For the text-containing cell, return its midpoint in (X, Y) coordinate format. 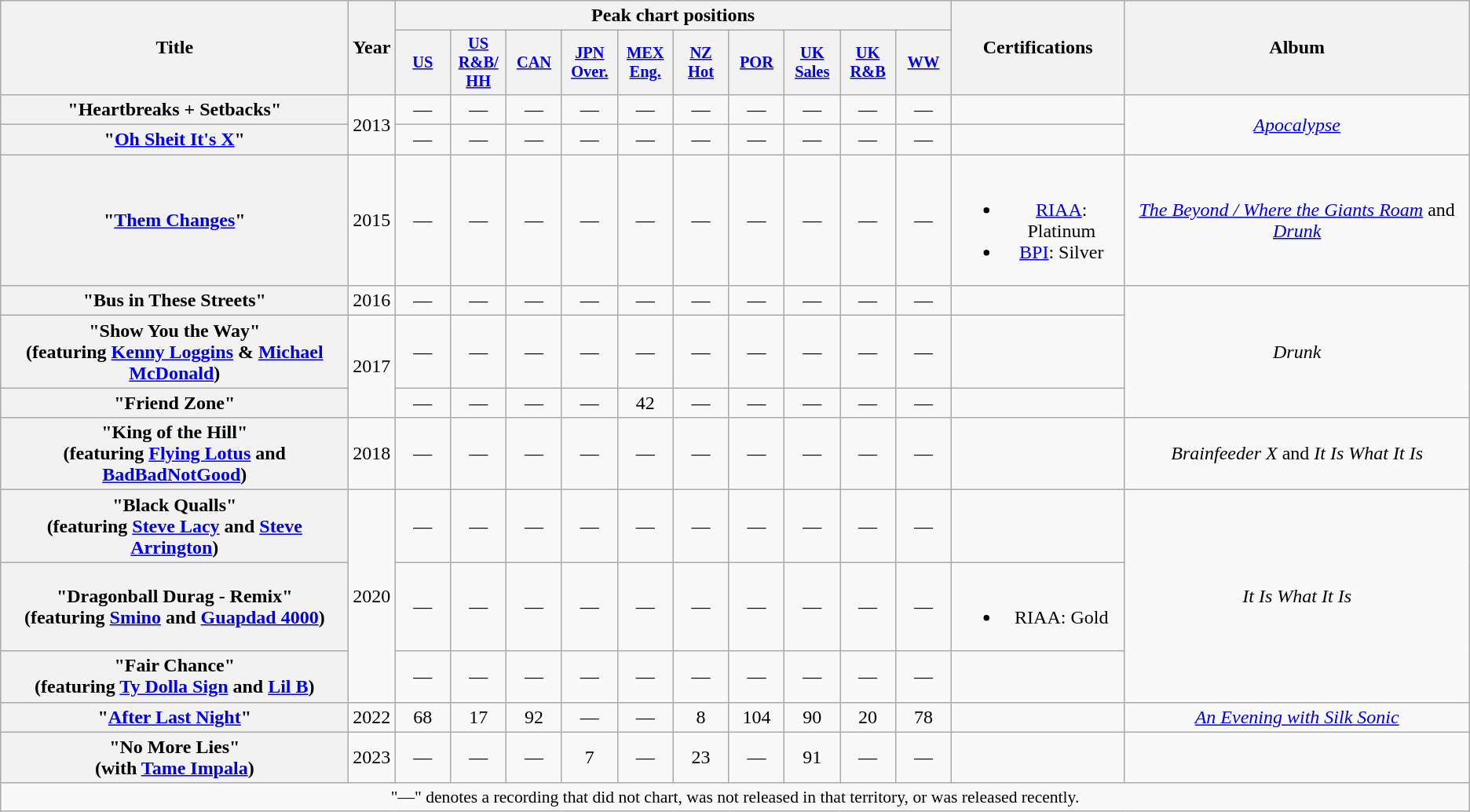
RIAA: PlatinumBPI: Silver (1038, 220)
"Show You the Way"(featuring Kenny Loggins & Michael McDonald) (174, 352)
JPNOver. (589, 63)
2016 (372, 301)
US R&B/HH (479, 63)
Apocalypse (1297, 124)
MEXEng. (645, 63)
20 (868, 717)
"Fair Chance"(featuring Ty Dolla Sign and Lil B) (174, 677)
Peak chart positions (674, 16)
WW (923, 63)
23 (700, 757)
"Friend Zone" (174, 403)
"After Last Night" (174, 717)
Title (174, 48)
2020 (372, 596)
90 (812, 717)
68 (422, 717)
NZHot (700, 63)
RIAA: Gold (1038, 606)
91 (812, 757)
Brainfeeder X and It Is What It Is (1297, 454)
104 (757, 717)
"Them Changes" (174, 220)
POR (757, 63)
"Heartbreaks + Setbacks" (174, 109)
It Is What It Is (1297, 596)
7 (589, 757)
2023 (372, 757)
"King of the Hill"(featuring Flying Lotus and BadBadNotGood) (174, 454)
2013 (372, 124)
"Oh Sheit It's X" (174, 140)
"No More Lies"(with Tame Impala) (174, 757)
92 (534, 717)
UKSales (812, 63)
42 (645, 403)
Album (1297, 48)
"—" denotes a recording that did not chart, was not released in that territory, or was released recently. (735, 797)
The Beyond / Where the Giants Roam and Drunk (1297, 220)
"Black Qualls"(featuring Steve Lacy and Steve Arrington) (174, 526)
78 (923, 717)
Year (372, 48)
2015 (372, 220)
17 (479, 717)
An Evening with Silk Sonic (1297, 717)
2017 (372, 367)
"Bus in These Streets" (174, 301)
Drunk (1297, 352)
2018 (372, 454)
2022 (372, 717)
UKR&B (868, 63)
"Dragonball Durag - Remix"(featuring Smino and Guapdad 4000) (174, 606)
Certifications (1038, 48)
8 (700, 717)
CAN (534, 63)
US (422, 63)
